From the cell containing the given text, extract its center point as [X, Y] coordinate. 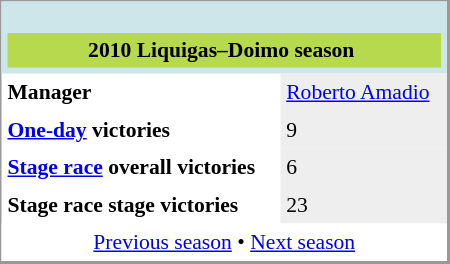
Stage race stage victories [142, 205]
Manager [142, 93]
One-day victories [142, 130]
Previous season • Next season [225, 243]
6 [364, 167]
Roberto Amadio [364, 93]
Stage race overall victories [142, 167]
9 [364, 130]
23 [364, 205]
